Extract the [X, Y] coordinate from the center of the cell holding the provided text.  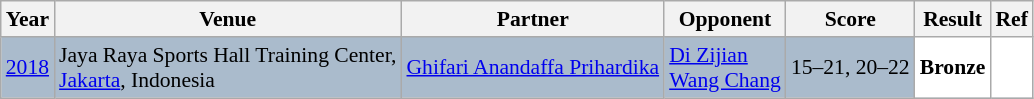
Venue [228, 19]
2018 [28, 68]
Jaya Raya Sports Hall Training Center,Jakarta, Indonesia [228, 68]
Ref [1011, 19]
Opponent [725, 19]
Year [28, 19]
Score [850, 19]
15–21, 20–22 [850, 68]
Partner [532, 19]
Bronze [953, 68]
Ghifari Anandaffa Prihardika [532, 68]
Result [953, 19]
Di Zijian Wang Chang [725, 68]
